Output the (x, y) coordinate of the center of the cell containing the given text.  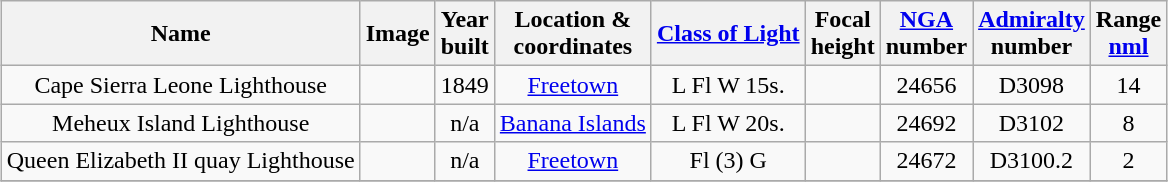
L Fl W 20s. (728, 123)
D3098 (1032, 85)
14 (1128, 85)
NGAnumber (926, 34)
24692 (926, 123)
24672 (926, 161)
Image (398, 34)
1849 (464, 85)
Location & coordinates (572, 34)
Meheux Island Lighthouse (180, 123)
Focalheight (842, 34)
Banana Islands (572, 123)
2 (1128, 161)
Yearbuilt (464, 34)
Fl (3) G (728, 161)
L Fl W 15s. (728, 85)
Name (180, 34)
Cape Sierra Leone Lighthouse (180, 85)
D3102 (1032, 123)
D3100.2 (1032, 161)
8 (1128, 123)
Class of Light (728, 34)
Admiraltynumber (1032, 34)
24656 (926, 85)
Queen Elizabeth II quay Lighthouse (180, 161)
Rangenml (1128, 34)
